Identify which cell holds the provided text, then report its [X, Y] central coordinate. 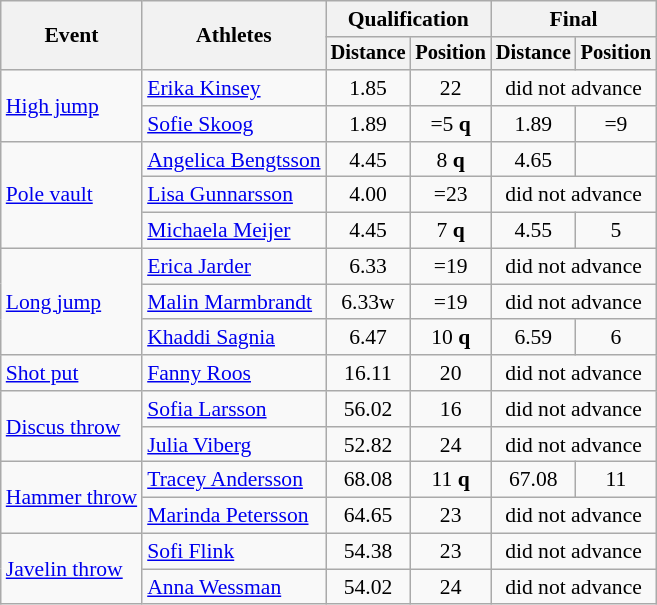
6.59 [534, 338]
Shot put [72, 373]
Sofi Flink [234, 552]
Tracey Andersson [234, 480]
Sofia Larsson [234, 409]
4.65 [534, 160]
11 [616, 480]
Khaddi Sagnia [234, 338]
16.11 [368, 373]
64.65 [368, 516]
Michaela Meijer [234, 231]
Angelica Bengtsson [234, 160]
11 q [450, 480]
10 q [450, 338]
6.33w [368, 302]
Final [574, 19]
Discus throw [72, 426]
=9 [616, 124]
Erica Jarder [234, 267]
Fanny Roos [234, 373]
4.55 [534, 231]
Qualification [408, 19]
Anna Wessman [234, 587]
=23 [450, 195]
22 [450, 88]
Julia Viberg [234, 445]
Event [72, 36]
Malin Marmbrandt [234, 302]
1.85 [368, 88]
52.82 [368, 445]
Hammer throw [72, 498]
Sofie Skoog [234, 124]
68.08 [368, 480]
Long jump [72, 302]
Javelin throw [72, 570]
4.00 [368, 195]
Lisa Gunnarsson [234, 195]
Pole vault [72, 196]
6 [616, 338]
High jump [72, 106]
67.08 [534, 480]
56.02 [368, 409]
Athletes [234, 36]
54.02 [368, 587]
16 [450, 409]
8 q [450, 160]
Erika Kinsey [234, 88]
6.47 [368, 338]
7 q [450, 231]
=5 q [450, 124]
20 [450, 373]
Marinda Petersson [234, 516]
5 [616, 231]
6.33 [368, 267]
54.38 [368, 552]
